Find where the given text appears and provide that cell's center as [x, y] coordinate. 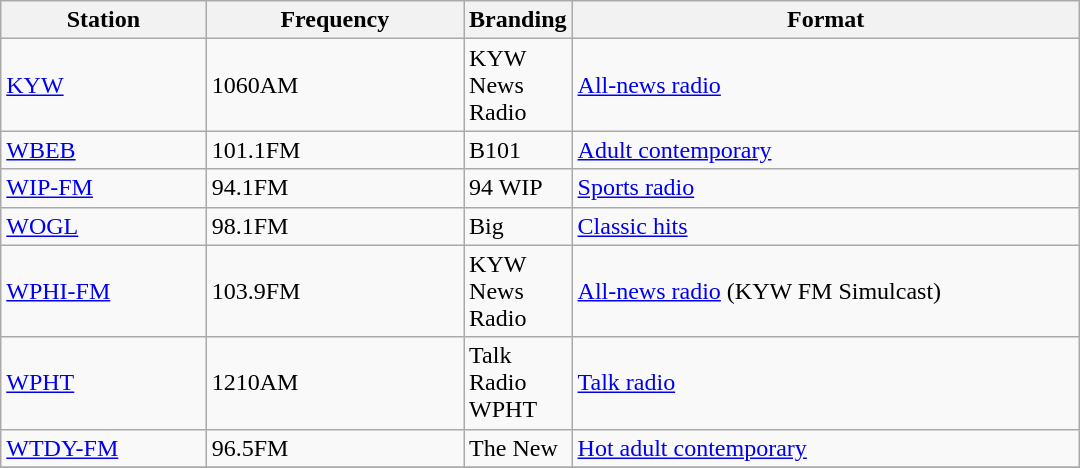
Hot adult contemporary [826, 448]
Big [518, 226]
94 WIP [518, 188]
96.5FM [334, 448]
Branding [518, 20]
The New [518, 448]
All-news radio [826, 85]
Talk radio [826, 383]
KYW [104, 85]
WPHT [104, 383]
WPHI-FM [104, 291]
All-news radio (KYW FM Simulcast) [826, 291]
1210AM [334, 383]
94.1FM [334, 188]
WBEB [104, 150]
Talk Radio WPHT [518, 383]
Format [826, 20]
Classic hits [826, 226]
WIP-FM [104, 188]
1060AM [334, 85]
98.1FM [334, 226]
Sports radio [826, 188]
B101 [518, 150]
Station [104, 20]
103.9FM [334, 291]
WTDY-FM [104, 448]
WOGL [104, 226]
Frequency [334, 20]
101.1FM [334, 150]
Adult contemporary [826, 150]
